Capture the cell that displays the provided text and extract its (x, y) central coordinate. 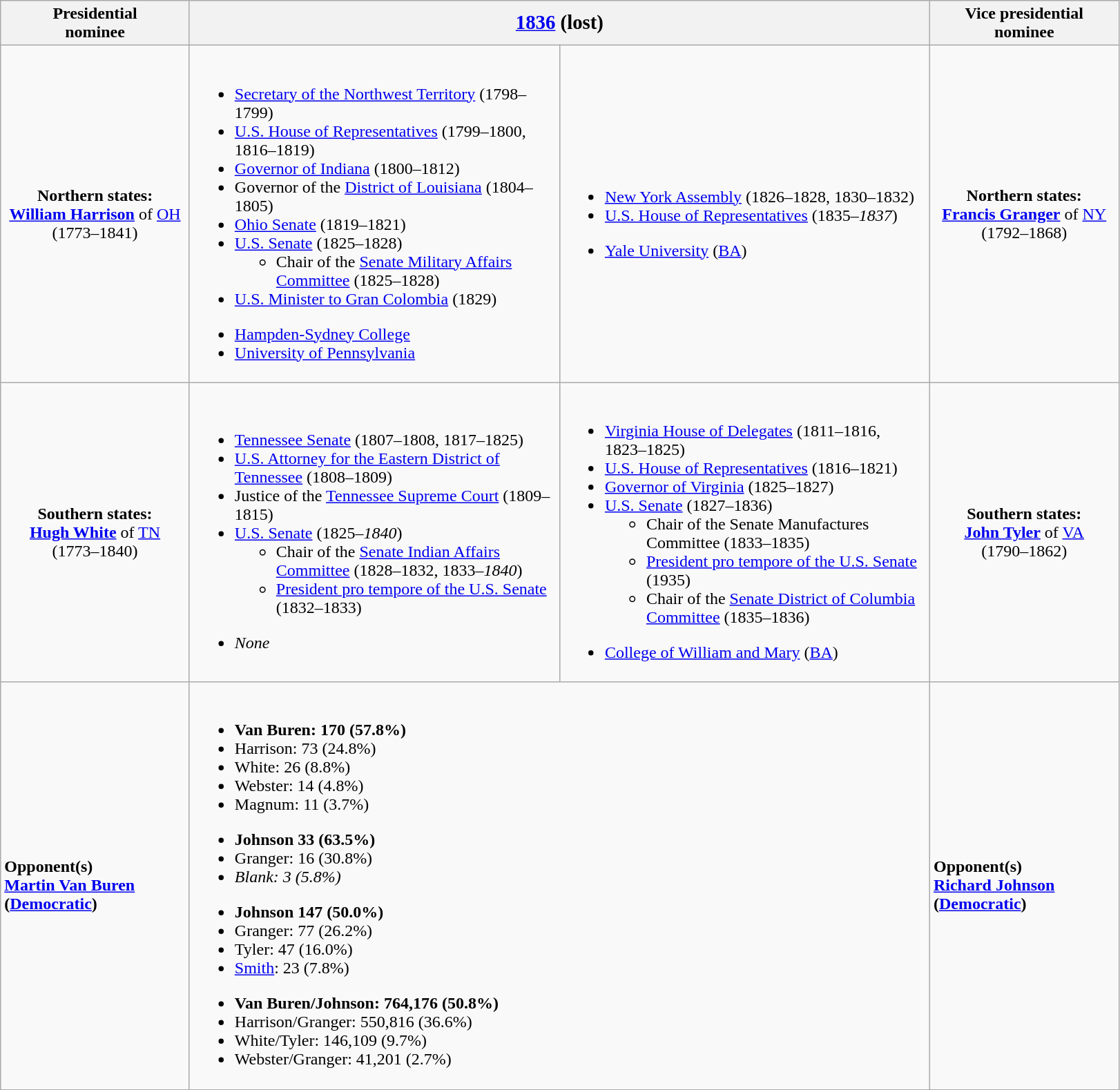
Northern states:William Harrison of OH(1773–1841) (95, 214)
Opponent(s)Richard Johnson (Democratic) (1024, 886)
1836 (lost) (559, 23)
New York Assembly (1826–1828, 1830–1832)U.S. House of Representatives (1835–1837)Yale University (BA) (744, 214)
Opponent(s)Martin Van Buren (Democratic) (95, 886)
Northern states:Francis Granger of NY(1792–1868) (1024, 214)
Southern states:Hugh White of TN(1773–1840) (95, 532)
Southern states:John Tyler of VA(1790–1862) (1024, 532)
Vice presidentialnominee (1024, 23)
Presidentialnominee (95, 23)
